Pinpoint the cell where the given text exists, returning its (x, y) midpoint coordinate. 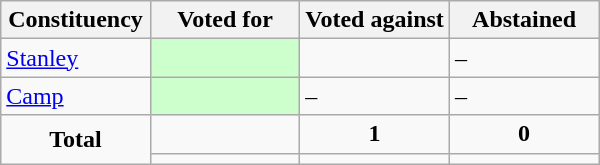
Stanley (76, 58)
Abstained (524, 20)
0 (524, 134)
Total (76, 140)
Voted against (375, 20)
Voted for (225, 20)
Camp (76, 96)
Constituency (76, 20)
1 (375, 134)
